Determine the [x, y] coordinate at the center of the cell enclosing the given text.  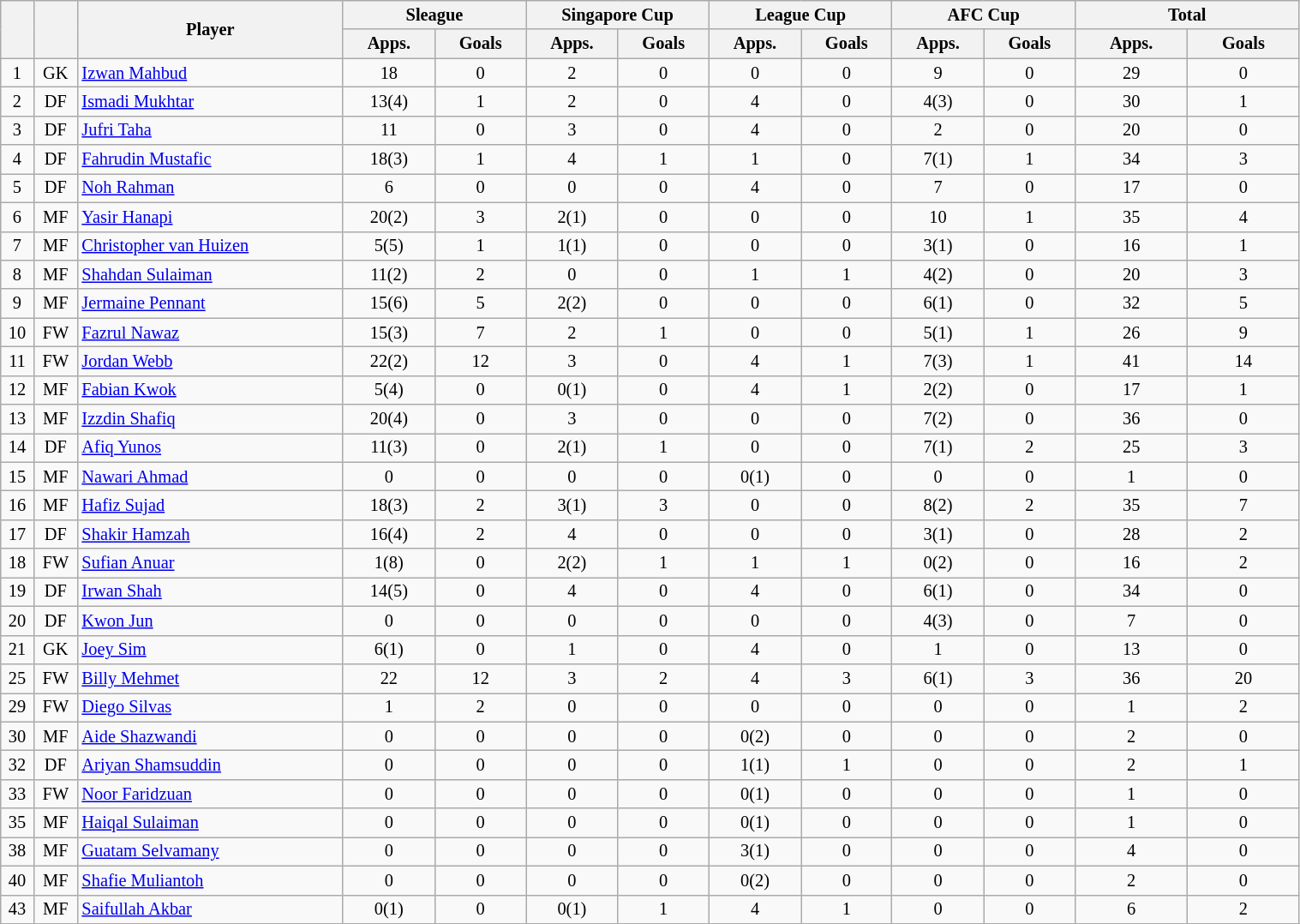
Afiq Yunos [211, 447]
26 [1131, 333]
Jufri Taha [211, 130]
20(2) [389, 217]
AFC Cup [984, 15]
41 [1131, 361]
19 [17, 591]
Izzdin Shafiq [211, 419]
Sufian Anuar [211, 563]
Yasir Hanapi [211, 217]
21 [17, 650]
Izwan Mahbud [211, 73]
Ariyan Shamsuddin [211, 765]
Total [1187, 15]
Noor Faridzuan [211, 794]
11(3) [389, 447]
Sleague [434, 15]
15(6) [389, 303]
Billy Mehmet [211, 678]
1(8) [389, 563]
16(4) [389, 534]
28 [1131, 534]
Irwan Shah [211, 591]
14(5) [389, 591]
Joey Sim [211, 650]
22 [389, 678]
13(4) [389, 101]
Guatam Selvamany [211, 851]
Ismadi Mukhtar [211, 101]
Jordan Webb [211, 361]
7(3) [938, 361]
Noh Rahman [211, 188]
League Cup [800, 15]
8 [17, 274]
Fabian Kwok [211, 390]
5(5) [389, 246]
7(2) [938, 419]
Jermaine Pennant [211, 303]
Shahdan Sulaiman [211, 274]
Shafie Muliantoh [211, 880]
Player [211, 29]
Nawari Ahmad [211, 477]
43 [17, 909]
22(2) [389, 361]
Aide Shazwandi [211, 736]
5(4) [389, 390]
Fazrul Nawaz [211, 333]
20(4) [389, 419]
33 [17, 794]
5(1) [938, 333]
11(2) [389, 274]
Fahrudin Mustafic [211, 159]
Christopher van Huizen [211, 246]
Hafiz Sujad [211, 505]
15 [17, 477]
Haiqal Sulaiman [211, 823]
Singapore Cup [618, 15]
Shakir Hamzah [211, 534]
Diego Silvas [211, 707]
Saifullah Akbar [211, 909]
4(2) [938, 274]
38 [17, 851]
Kwon Jun [211, 621]
40 [17, 880]
8(2) [938, 505]
15(3) [389, 333]
